Determine the [x, y] coordinate at the center of the cell enclosing the given text.  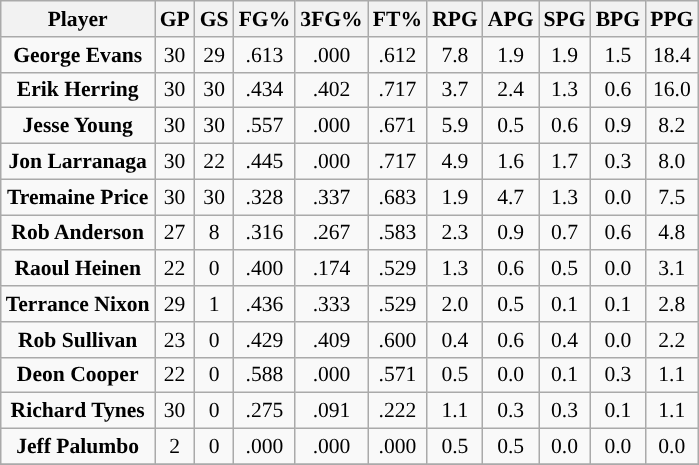
8.2 [672, 126]
Jeff Palumbo [78, 447]
.222 [398, 411]
Jesse Young [78, 126]
18.4 [672, 55]
4.9 [455, 162]
2.4 [511, 90]
.683 [398, 197]
.600 [398, 340]
.316 [265, 233]
.429 [265, 340]
8.0 [672, 162]
GP [175, 19]
.267 [331, 233]
Player [78, 19]
.409 [331, 340]
Raoul Heinen [78, 269]
23 [175, 340]
0.7 [564, 233]
Erik Herring [78, 90]
SPG [564, 19]
Deon Cooper [78, 375]
4.7 [511, 197]
.333 [331, 304]
2 [175, 447]
3.7 [455, 90]
.328 [265, 197]
2.3 [455, 233]
.612 [398, 55]
George Evans [78, 55]
.434 [265, 90]
5.9 [455, 126]
.557 [265, 126]
4.8 [672, 233]
Terrance Nixon [78, 304]
1.7 [564, 162]
2.2 [672, 340]
FG% [265, 19]
APG [511, 19]
.588 [265, 375]
Richard Tynes [78, 411]
.337 [331, 197]
Rob Anderson [78, 233]
.445 [265, 162]
.571 [398, 375]
3FG% [331, 19]
.402 [331, 90]
7.5 [672, 197]
.613 [265, 55]
16.0 [672, 90]
2.0 [455, 304]
Tremaine Price [78, 197]
2.8 [672, 304]
RPG [455, 19]
1.5 [618, 55]
.275 [265, 411]
Rob Sullivan [78, 340]
.583 [398, 233]
27 [175, 233]
.174 [331, 269]
7.8 [455, 55]
3.1 [672, 269]
8 [214, 233]
Jon Larranaga [78, 162]
1.6 [511, 162]
.400 [265, 269]
.091 [331, 411]
GS [214, 19]
.671 [398, 126]
PPG [672, 19]
BPG [618, 19]
FT% [398, 19]
.436 [265, 304]
1 [214, 304]
